Output the (x, y) coordinate of the center of the cell containing the given text.  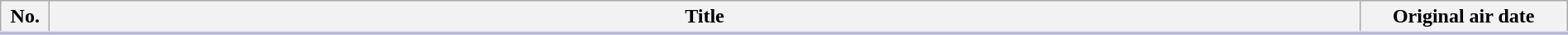
No. (25, 17)
Title (705, 17)
Original air date (1464, 17)
